Search for the cell housing the specified text and yield its [x, y] center coordinate. 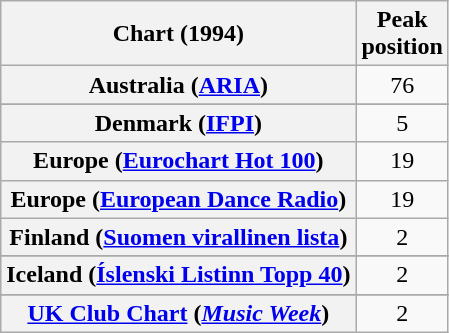
Australia (ARIA) [178, 85]
UK Club Chart (Music Week) [178, 313]
Peakposition [402, 34]
Denmark (IFPI) [178, 123]
Chart (1994) [178, 34]
Europe (Eurochart Hot 100) [178, 161]
5 [402, 123]
Europe (European Dance Radio) [178, 199]
Iceland (Íslenski Listinn Topp 40) [178, 275]
Finland (Suomen virallinen lista) [178, 237]
76 [402, 85]
